Detect which cell encompasses the target text, then output its [x, y] center coordinate. 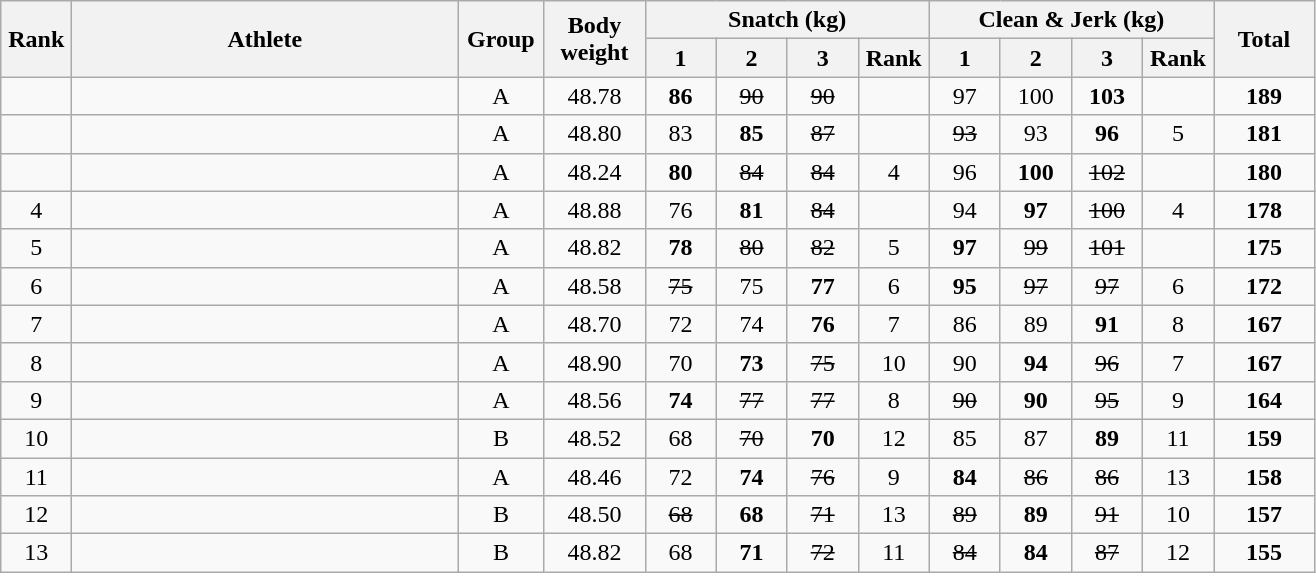
48.56 [594, 400]
48.90 [594, 362]
48.78 [594, 96]
83 [680, 134]
Athlete [265, 39]
Total [1264, 39]
175 [1264, 248]
Snatch (kg) [787, 20]
48.70 [594, 324]
48.58 [594, 286]
82 [822, 248]
73 [752, 362]
157 [1264, 515]
48.24 [594, 172]
103 [1106, 96]
Group [501, 39]
Clean & Jerk (kg) [1071, 20]
159 [1264, 438]
102 [1106, 172]
48.46 [594, 477]
178 [1264, 210]
164 [1264, 400]
78 [680, 248]
48.52 [594, 438]
180 [1264, 172]
99 [1036, 248]
101 [1106, 248]
155 [1264, 553]
48.50 [594, 515]
81 [752, 210]
158 [1264, 477]
48.80 [594, 134]
172 [1264, 286]
Body weight [594, 39]
48.88 [594, 210]
181 [1264, 134]
189 [1264, 96]
